Provide the [X, Y] coordinate of the cell's center where the given text is located.  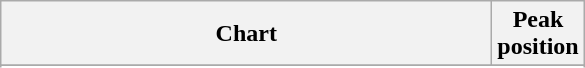
Peakposition [538, 34]
Chart [246, 34]
